From the cell containing the given text, extract its center point as [x, y] coordinate. 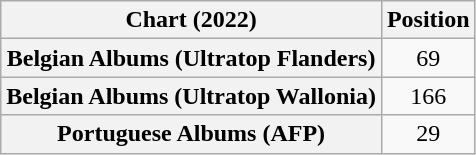
Belgian Albums (Ultratop Wallonia) [192, 96]
69 [428, 58]
166 [428, 96]
29 [428, 134]
Chart (2022) [192, 20]
Position [428, 20]
Portuguese Albums (AFP) [192, 134]
Belgian Albums (Ultratop Flanders) [192, 58]
